Provide the (X, Y) coordinate of the cell's center where the given text is located.  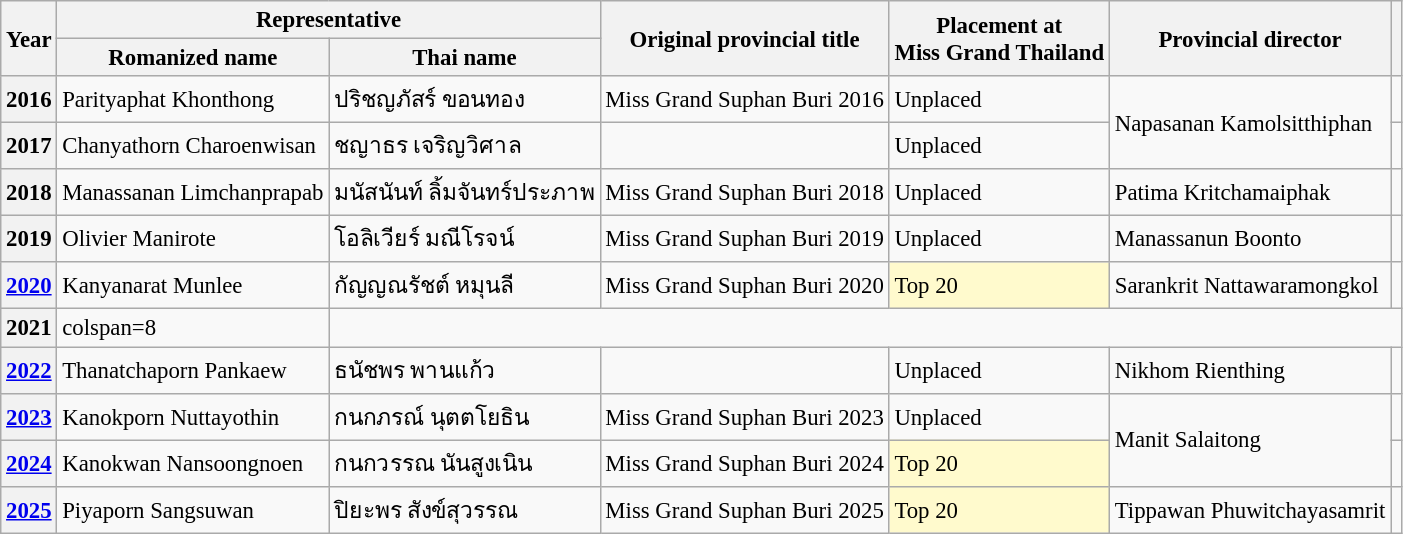
Olivier Manirote (193, 240)
Chanyathorn Charoenwisan (193, 146)
colspan=8 (193, 328)
2022 (29, 370)
Miss Grand Suphan Buri 2023 (744, 416)
2020 (29, 286)
มนัสนันท์ ลิ้มจันทร์ประภาพ (464, 192)
Miss Grand Suphan Buri 2020 (744, 286)
ชญาธร เจริญวิศาล (464, 146)
Miss Grand Suphan Buri 2019 (744, 240)
2019 (29, 240)
โอลิเวียร์ มณีโรจน์ (464, 240)
Manassanan Limchanprapab (193, 192)
Miss Grand Suphan Buri 2016 (744, 100)
Thai name (464, 58)
ปิยะพร สังข์สุวรรณ (464, 510)
Kanyanarat Munlee (193, 286)
Representative (328, 20)
กัญญณรัชต์ หมุนลี (464, 286)
Napasanan Kamolsitthiphan (1250, 122)
Tippawan Phuwitchayasamrit (1250, 510)
Manit Salaitong (1250, 440)
Thanatchaporn Pankaew (193, 370)
กนกภรณ์ นุตตโยธิน (464, 416)
Miss Grand Suphan Buri 2024 (744, 464)
กนกวรรณ นันสูงเนิน (464, 464)
Provincial director (1250, 38)
Placement atMiss Grand Thailand (999, 38)
Kanokwan Nansoongnoen (193, 464)
Miss Grand Suphan Buri 2025 (744, 510)
2017 (29, 146)
Manassanun Boonto (1250, 240)
Year (29, 38)
ธนัชพร พานแก้ว (464, 370)
ปริชญภัสร์ ขอนทอง (464, 100)
2016 (29, 100)
Piyaporn Sangsuwan (193, 510)
2025 (29, 510)
Original provincial title (744, 38)
Miss Grand Suphan Buri 2018 (744, 192)
2023 (29, 416)
Patima Kritchamaiphak (1250, 192)
Kanokporn Nuttayothin (193, 416)
2024 (29, 464)
Parityaphat Khonthong (193, 100)
2018 (29, 192)
Romanized name (193, 58)
2021 (29, 328)
Nikhom Rienthing (1250, 370)
Sarankrit Nattawaramongkol (1250, 286)
